Extract the [X, Y] coordinate from the center of the cell holding the provided text.  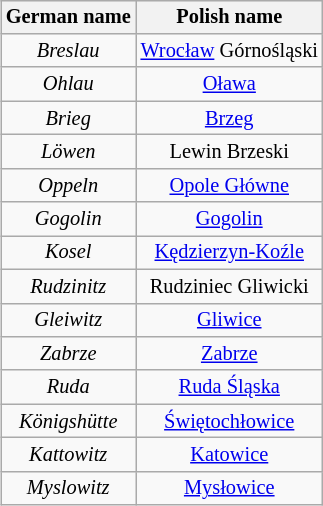
Lewin Brzeski [230, 152]
Brieg [68, 118]
Ruda [68, 387]
Oppeln [68, 185]
Mysłowice [230, 488]
German name [68, 17]
Myslowitz [68, 488]
Kosel [68, 253]
Katowice [230, 455]
Breslau [68, 51]
Löwen [68, 152]
Świętochłowice [230, 421]
Wrocław Górnośląski [230, 51]
Brzeg [230, 118]
Polish name [230, 17]
Kattowitz [68, 455]
Gliwice [230, 320]
Kędzierzyn-Koźle [230, 253]
Rudzinitz [68, 286]
Opole Główne [230, 185]
Gleiwitz [68, 320]
Königshütte [68, 421]
Ohlau [68, 84]
Oława [230, 84]
Ruda Śląska [230, 387]
Rudziniec Gliwicki [230, 286]
